Find where the given text appears and provide that cell's center as (x, y) coordinate. 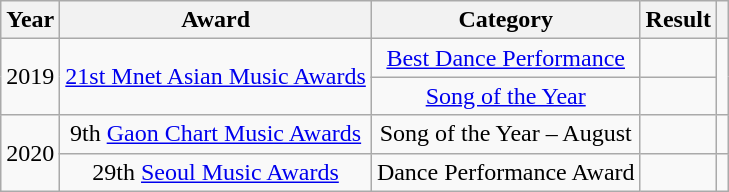
Dance Performance Award (506, 172)
Best Dance Performance (506, 58)
21st Mnet Asian Music Awards (216, 77)
9th Gaon Chart Music Awards (216, 134)
29th Seoul Music Awards (216, 172)
Year (30, 20)
2019 (30, 77)
Result (678, 20)
Award (216, 20)
Song of the Year – August (506, 134)
Category (506, 20)
Song of the Year (506, 96)
2020 (30, 153)
